Identify which cell holds the provided text, then report its [X, Y] central coordinate. 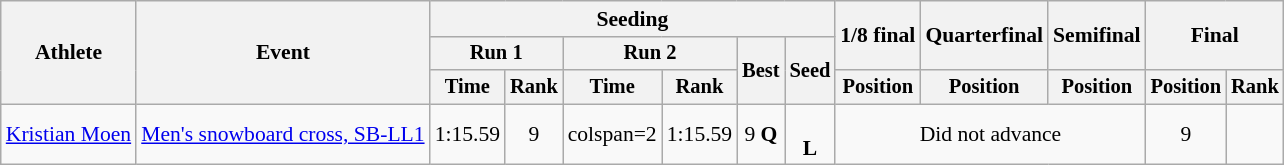
Run 1 [496, 54]
Men's snowboard cross, SB-LL1 [282, 134]
colspan=2 [612, 134]
Semifinal [1097, 36]
Did not advance [990, 134]
Athlete [68, 52]
Final [1215, 36]
Quarterfinal [984, 36]
Seed [810, 70]
Run 2 [650, 54]
Best [760, 70]
Event [282, 52]
9 Q [760, 134]
Seeding [633, 19]
L [810, 134]
1/8 final [878, 36]
Kristian Moen [68, 134]
